Return [X, Y] of the center of cell containing provided text 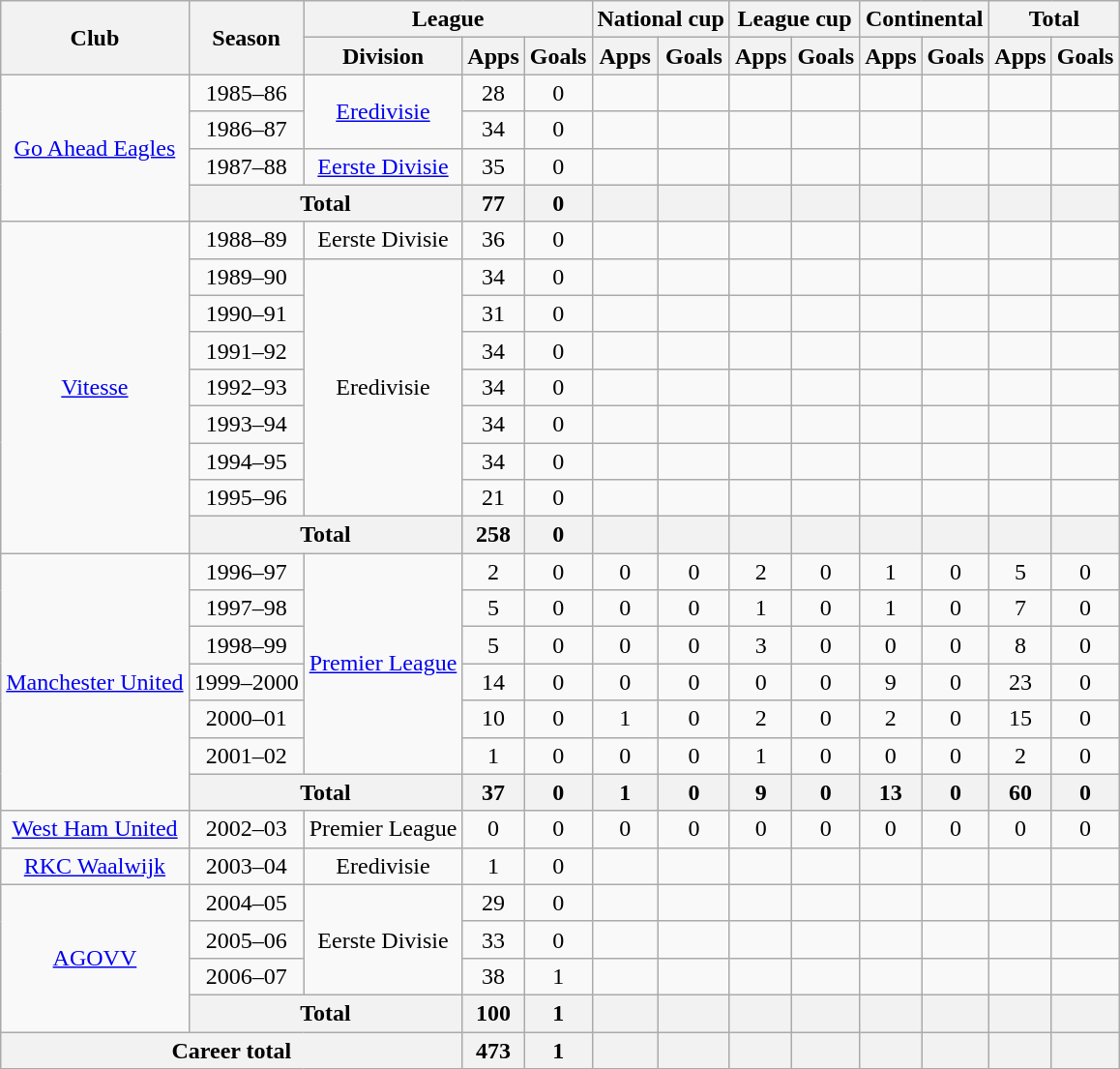
1990–91 [246, 313]
36 [493, 240]
Continental [925, 19]
77 [493, 203]
29 [493, 903]
Season [246, 38]
1997–98 [246, 609]
RKC Waalwijk [95, 866]
473 [493, 1050]
2001–02 [246, 756]
1994–95 [246, 461]
2002–03 [246, 829]
West Ham United [95, 829]
1985–86 [246, 93]
1996–97 [246, 572]
Division [383, 56]
2004–05 [246, 903]
1986–87 [246, 130]
1991–92 [246, 350]
2005–06 [246, 939]
Vitesse [95, 387]
15 [1020, 719]
60 [1020, 792]
League [448, 19]
258 [493, 535]
1998–99 [246, 645]
14 [493, 682]
Go Ahead Eagles [95, 148]
100 [493, 1013]
League cup [794, 19]
21 [493, 498]
Career total [232, 1050]
13 [891, 792]
Manchester United [95, 682]
National cup [661, 19]
1989–90 [246, 277]
1995–96 [246, 498]
1988–89 [246, 240]
23 [1020, 682]
3 [760, 645]
2003–04 [246, 866]
35 [493, 166]
31 [493, 313]
8 [1020, 645]
2006–07 [246, 976]
AGOVV [95, 958]
2000–01 [246, 719]
1987–88 [246, 166]
1993–94 [246, 424]
1992–93 [246, 387]
33 [493, 939]
37 [493, 792]
38 [493, 976]
28 [493, 93]
Club [95, 38]
7 [1020, 609]
10 [493, 719]
1999–2000 [246, 682]
